Provide the [X, Y] coordinate of the cell's center where the given text is located.  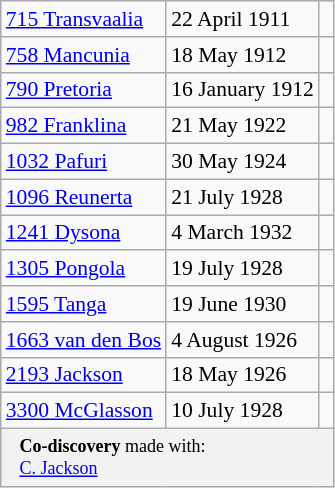
2193 Jackson [84, 375]
1595 Tanga [84, 304]
982 Franklina [84, 126]
4 August 1926 [242, 340]
18 May 1926 [242, 375]
1096 Reunerta [84, 197]
19 July 1928 [242, 269]
10 July 1928 [242, 411]
Co-discovery made with: C. Jackson [168, 458]
21 May 1922 [242, 126]
22 April 1911 [242, 19]
21 July 1928 [242, 197]
16 January 1912 [242, 90]
715 Transvaalia [84, 19]
3300 McGlasson [84, 411]
30 May 1924 [242, 162]
1663 van den Bos [84, 340]
1241 Dysona [84, 233]
19 June 1930 [242, 304]
18 May 1912 [242, 55]
1305 Pongola [84, 269]
4 March 1932 [242, 233]
758 Mancunia [84, 55]
790 Pretoria [84, 90]
1032 Pafuri [84, 162]
